Detect which cell encompasses the target text, then output its (x, y) center coordinate. 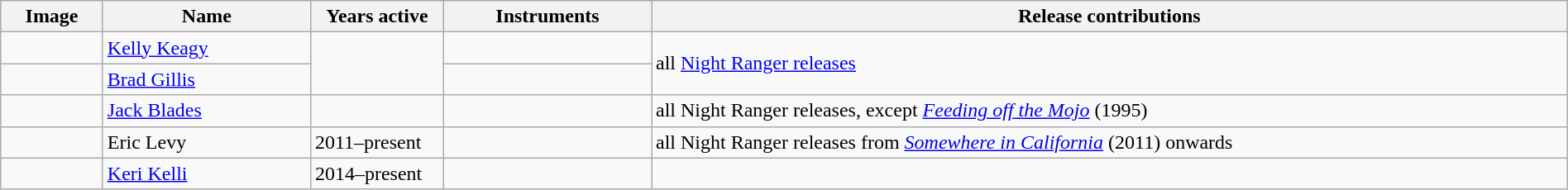
Instruments (547, 17)
2011–present (377, 142)
Eric Levy (207, 142)
Jack Blades (207, 111)
Image (52, 17)
all Night Ranger releases (1110, 64)
Name (207, 17)
Brad Gillis (207, 79)
Release contributions (1110, 17)
Years active (377, 17)
Keri Kelli (207, 173)
2014–present (377, 173)
all Night Ranger releases, except Feeding off the Mojo (1995) (1110, 111)
Kelly Keagy (207, 48)
all Night Ranger releases from Somewhere in California (2011) onwards (1110, 142)
